Scan for the cell matching the given text and deliver its [X, Y] coordinate at center. 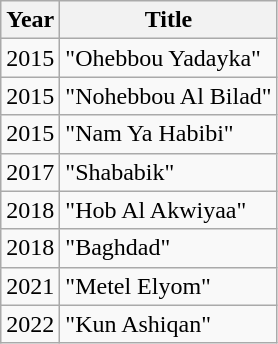
"Metel Elyom" [168, 286]
"Nam Ya Habibi" [168, 134]
2022 [30, 324]
"Hob Al Akwiyaa" [168, 210]
"Kun Ashiqan" [168, 324]
"Nohebbou Al Bilad" [168, 96]
2017 [30, 172]
"Shababik" [168, 172]
Year [30, 20]
"Baghdad" [168, 248]
"Ohebbou Yadayka" [168, 58]
Title [168, 20]
2021 [30, 286]
